From the cell containing the given text, extract its center point as [x, y] coordinate. 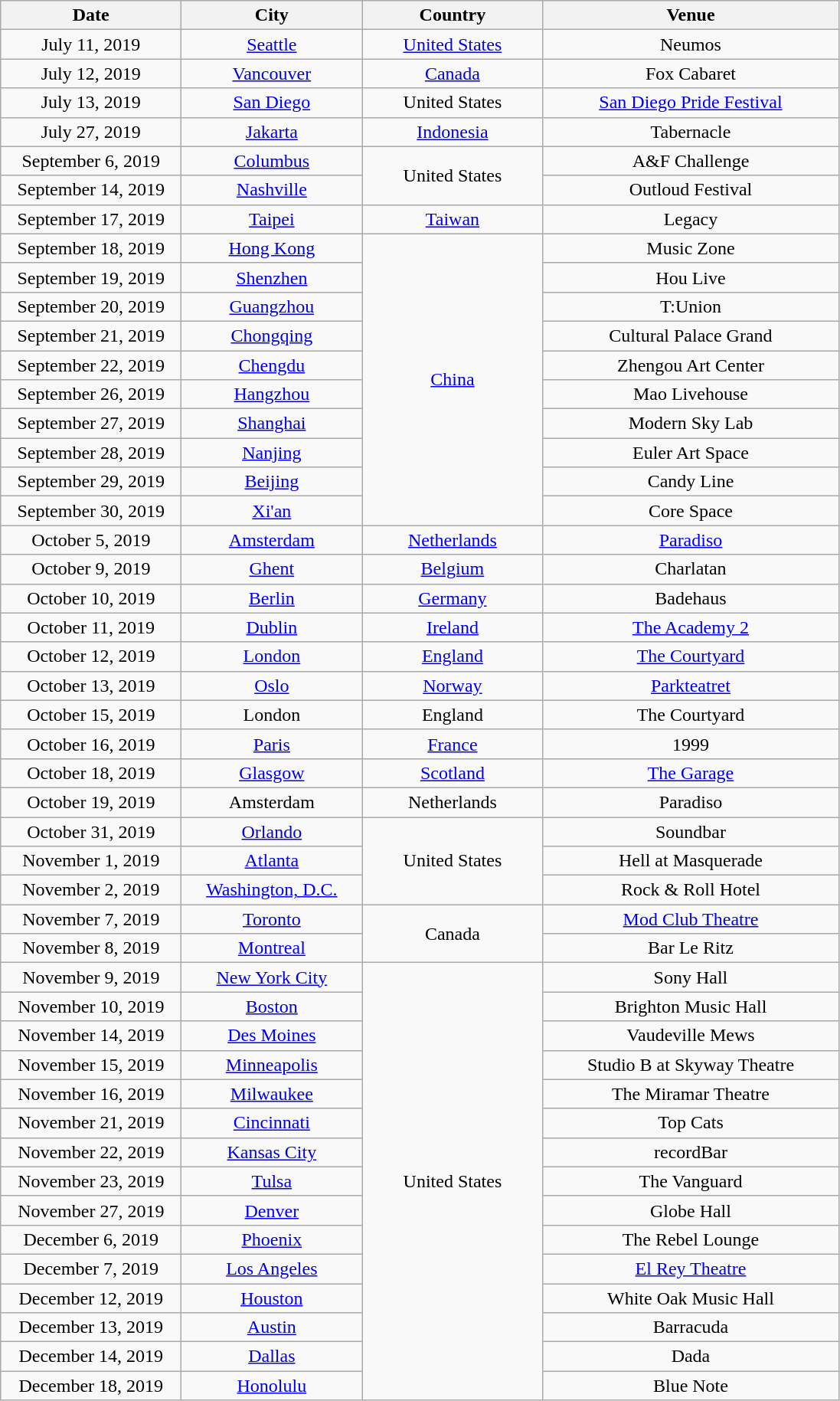
December 14, 2019 [91, 1357]
Neumos [691, 44]
Oslo [272, 686]
November 2, 2019 [91, 890]
Globe Hall [691, 1210]
T:Union [691, 306]
Hell at Masquerade [691, 861]
October 9, 2019 [91, 569]
Houston [272, 1298]
July 27, 2019 [91, 132]
November 1, 2019 [91, 861]
Atlanta [272, 861]
September 18, 2019 [91, 248]
Outloud Festival [691, 190]
Top Cats [691, 1123]
Los Angeles [272, 1268]
Studio B at Skyway Theatre [691, 1065]
Tabernacle [691, 132]
The Academy 2 [691, 627]
October 15, 2019 [91, 715]
Mod Club Theatre [691, 919]
October 11, 2019 [91, 627]
Chengdu [272, 365]
The Vanguard [691, 1181]
September 6, 2019 [91, 161]
October 13, 2019 [91, 686]
Orlando [272, 831]
Venue [691, 15]
December 6, 2019 [91, 1239]
Cultural Palace Grand [691, 336]
Columbus [272, 161]
July 12, 2019 [91, 74]
November 22, 2019 [91, 1152]
November 8, 2019 [91, 948]
November 10, 2019 [91, 1007]
Indonesia [453, 132]
Fox Cabaret [691, 74]
New York City [272, 977]
Vaudeville Mews [691, 1036]
China [453, 380]
Legacy [691, 219]
The Rebel Lounge [691, 1239]
Montreal [272, 948]
France [453, 744]
October 18, 2019 [91, 773]
Blue Note [691, 1386]
Washington, D.C. [272, 890]
City [272, 15]
October 12, 2019 [91, 656]
Barracuda [691, 1327]
Guangzhou [272, 306]
Chongqing [272, 336]
November 15, 2019 [91, 1065]
October 19, 2019 [91, 802]
November 23, 2019 [91, 1181]
Music Zone [691, 248]
September 28, 2019 [91, 453]
December 18, 2019 [91, 1386]
The Garage [691, 773]
September 14, 2019 [91, 190]
San Diego [272, 103]
1999 [691, 744]
San Diego Pride Festival [691, 103]
November 16, 2019 [91, 1094]
Bar Le Ritz [691, 948]
The Miramar Theatre [691, 1094]
Soundbar [691, 831]
Parkteatret [691, 686]
Nanjing [272, 453]
Boston [272, 1007]
July 13, 2019 [91, 103]
Milwaukee [272, 1094]
Beijing [272, 482]
Kansas City [272, 1152]
Tulsa [272, 1181]
Belgium [453, 569]
September 22, 2019 [91, 365]
recordBar [691, 1152]
Scotland [453, 773]
Vancouver [272, 74]
Hangzhou [272, 394]
Sony Hall [691, 977]
Shanghai [272, 424]
November 14, 2019 [91, 1036]
September 20, 2019 [91, 306]
Berlin [272, 598]
Phoenix [272, 1239]
Jakarta [272, 132]
Hong Kong [272, 248]
Rock & Roll Hotel [691, 890]
Core Space [691, 511]
Xi'an [272, 511]
Taipei [272, 219]
Dublin [272, 627]
Taiwan [453, 219]
Dallas [272, 1357]
July 11, 2019 [91, 44]
Country [453, 15]
September 17, 2019 [91, 219]
November 9, 2019 [91, 977]
October 10, 2019 [91, 598]
Euler Art Space [691, 453]
Ghent [272, 569]
Dada [691, 1357]
Mao Livehouse [691, 394]
September 30, 2019 [91, 511]
December 12, 2019 [91, 1298]
Minneapolis [272, 1065]
Cincinnati [272, 1123]
A&F Challenge [691, 161]
Brighton Music Hall [691, 1007]
November 7, 2019 [91, 919]
Seattle [272, 44]
Paris [272, 744]
December 7, 2019 [91, 1268]
September 29, 2019 [91, 482]
Toronto [272, 919]
Shenzhen [272, 277]
October 31, 2019 [91, 831]
Nashville [272, 190]
October 16, 2019 [91, 744]
Honolulu [272, 1386]
Badehaus [691, 598]
September 26, 2019 [91, 394]
Glasgow [272, 773]
December 13, 2019 [91, 1327]
Germany [453, 598]
Candy Line [691, 482]
White Oak Music Hall [691, 1298]
Norway [453, 686]
November 21, 2019 [91, 1123]
October 5, 2019 [91, 540]
Hou Live [691, 277]
September 19, 2019 [91, 277]
Denver [272, 1210]
Des Moines [272, 1036]
September 21, 2019 [91, 336]
Zhengou Art Center [691, 365]
Charlatan [691, 569]
Ireland [453, 627]
Modern Sky Lab [691, 424]
September 27, 2019 [91, 424]
El Rey Theatre [691, 1268]
Date [91, 15]
Austin [272, 1327]
November 27, 2019 [91, 1210]
